Output the [x, y] coordinate of the center of the cell containing the given text.  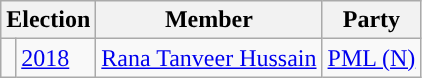
Rana Tanveer Hussain [209, 58]
2018 [56, 58]
Party [372, 20]
Election [48, 20]
PML (N) [372, 58]
Member [209, 20]
